Find where the given text appears and provide that cell's center as (x, y) coordinate. 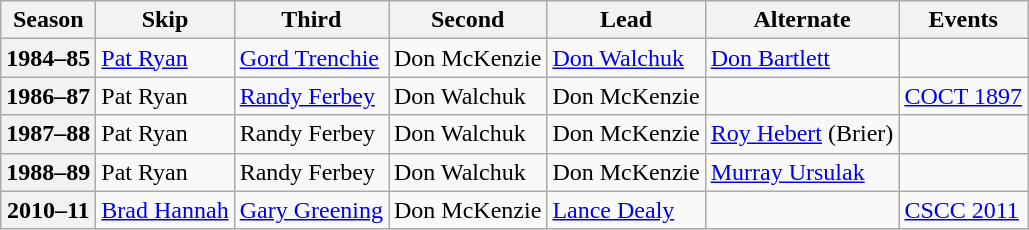
Alternate (802, 20)
2010–11 (48, 210)
Brad Hannah (165, 210)
Lead (626, 20)
Season (48, 20)
Third (311, 20)
1986–87 (48, 96)
Lance Dealy (626, 210)
Skip (165, 20)
Murray Ursulak (802, 172)
Events (964, 20)
Second (467, 20)
COCT 1897 (964, 96)
Roy Hebert (Brier) (802, 134)
Gord Trenchie (311, 58)
1987–88 (48, 134)
1984–85 (48, 58)
CSCC 2011 (964, 210)
Gary Greening (311, 210)
1988–89 (48, 172)
Don Bartlett (802, 58)
